Output the (x, y) coordinate of the center of the cell containing the given text.  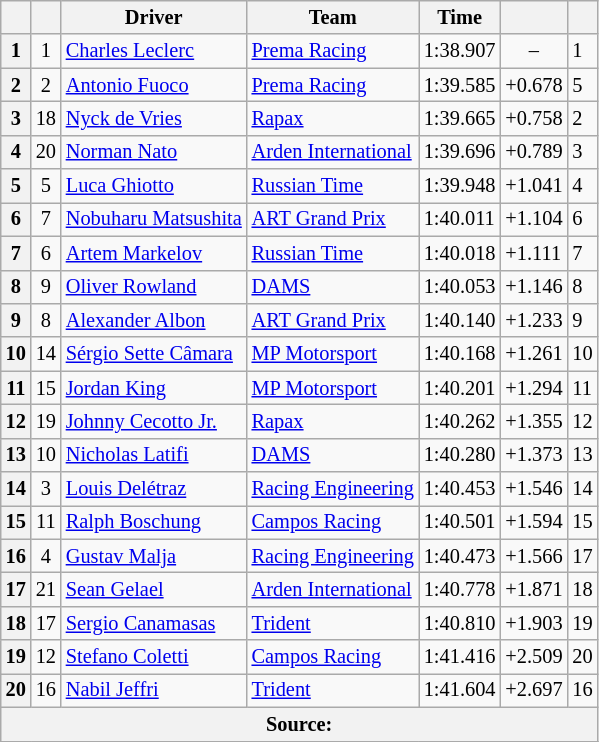
+1.294 (534, 388)
1:40.140 (460, 320)
+1.373 (534, 455)
Alexander Albon (154, 320)
1:38.907 (460, 51)
+1.566 (534, 556)
1:39.665 (460, 118)
+1.233 (534, 320)
Nicholas Latifi (154, 455)
1:39.585 (460, 85)
Driver (154, 17)
1:39.696 (460, 152)
+1.041 (534, 186)
– (534, 51)
Team (333, 17)
1:40.018 (460, 253)
Charles Leclerc (154, 51)
+1.146 (534, 287)
Luca Ghiotto (154, 186)
1:40.473 (460, 556)
Gustav Malja (154, 556)
+2.509 (534, 657)
1:40.168 (460, 354)
1:41.416 (460, 657)
+1.355 (534, 421)
Source: (300, 724)
1:40.053 (460, 287)
Louis Delétraz (154, 489)
Sergio Canamasas (154, 623)
+0.789 (534, 152)
Sérgio Sette Câmara (154, 354)
1:40.778 (460, 589)
+1.594 (534, 522)
Time (460, 17)
+1.546 (534, 489)
Antonio Fuoco (154, 85)
+1.903 (534, 623)
1:40.011 (460, 219)
+0.678 (534, 85)
1:40.810 (460, 623)
+1.871 (534, 589)
Artem Markelov (154, 253)
1:40.262 (460, 421)
1:41.604 (460, 690)
Nabil Jeffri (154, 690)
Nobuharu Matsushita (154, 219)
1:40.501 (460, 522)
1:39.948 (460, 186)
Oliver Rowland (154, 287)
Norman Nato (154, 152)
Stefano Coletti (154, 657)
Nyck de Vries (154, 118)
Sean Gelael (154, 589)
+1.261 (534, 354)
21 (46, 589)
+1.111 (534, 253)
+1.104 (534, 219)
1:40.280 (460, 455)
Ralph Boschung (154, 522)
1:40.453 (460, 489)
+2.697 (534, 690)
Jordan King (154, 388)
Johnny Cecotto Jr. (154, 421)
1:40.201 (460, 388)
+0.758 (534, 118)
